Pinpoint the cell where the given text exists, returning its [X, Y] midpoint coordinate. 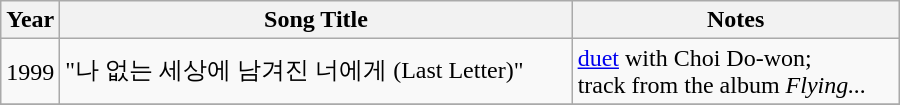
Song Title [316, 20]
"나 없는 세상에 남겨진 너에게 (Last Letter)" [316, 72]
Year [30, 20]
duet with Choi Do-won; track from the album Flying... [736, 72]
1999 [30, 72]
Notes [736, 20]
